Pinpoint the cell where the given text exists, returning its (x, y) midpoint coordinate. 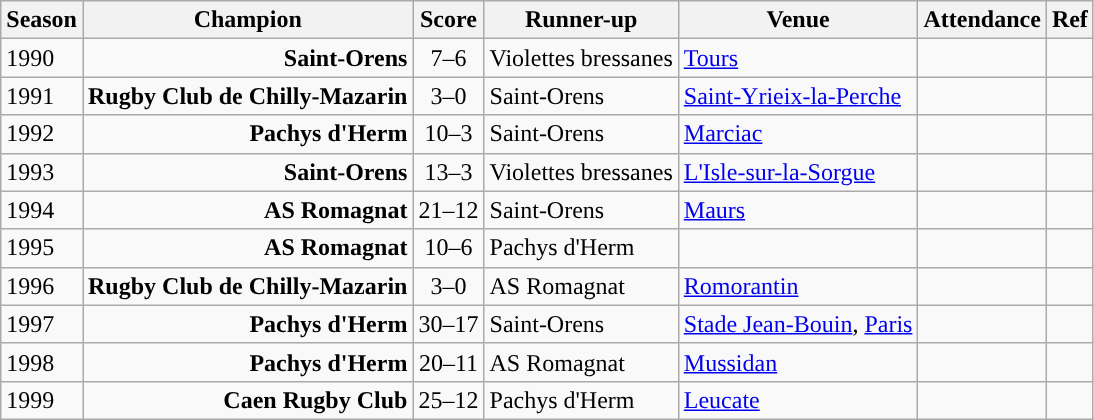
Attendance (982, 20)
Venue (798, 20)
Mussidan (798, 362)
Champion (247, 20)
Maurs (798, 210)
Leucate (798, 400)
1993 (42, 172)
1997 (42, 324)
Stade Jean-Bouin, Paris (798, 324)
1996 (42, 286)
1998 (42, 362)
Saint-Yrieix-la-Perche (798, 96)
Caen Rugby Club (247, 400)
21–12 (448, 210)
L'Isle-sur-la-Sorgue (798, 172)
7–6 (448, 58)
25–12 (448, 400)
Marciac (798, 134)
30–17 (448, 324)
Ref (1070, 20)
Season (42, 20)
1999 (42, 400)
1991 (42, 96)
1992 (42, 134)
13–3 (448, 172)
10–6 (448, 248)
Tours (798, 58)
1994 (42, 210)
10–3 (448, 134)
1990 (42, 58)
1995 (42, 248)
Score (448, 20)
20–11 (448, 362)
Romorantin (798, 286)
Runner-up (581, 20)
